Determine the (X, Y) coordinate at the center of the cell enclosing the given text.  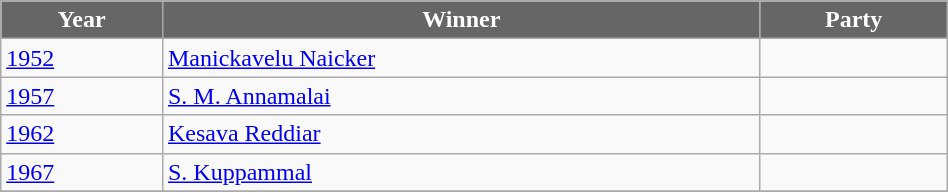
Winner (461, 20)
Party (854, 20)
1957 (82, 96)
1952 (82, 58)
Kesava Reddiar (461, 134)
1967 (82, 172)
1962 (82, 134)
Manickavelu Naicker (461, 58)
S. Kuppammal (461, 172)
S. M. Annamalai (461, 96)
Year (82, 20)
